Provide the [X, Y] coordinate of the cell's center where the given text is located.  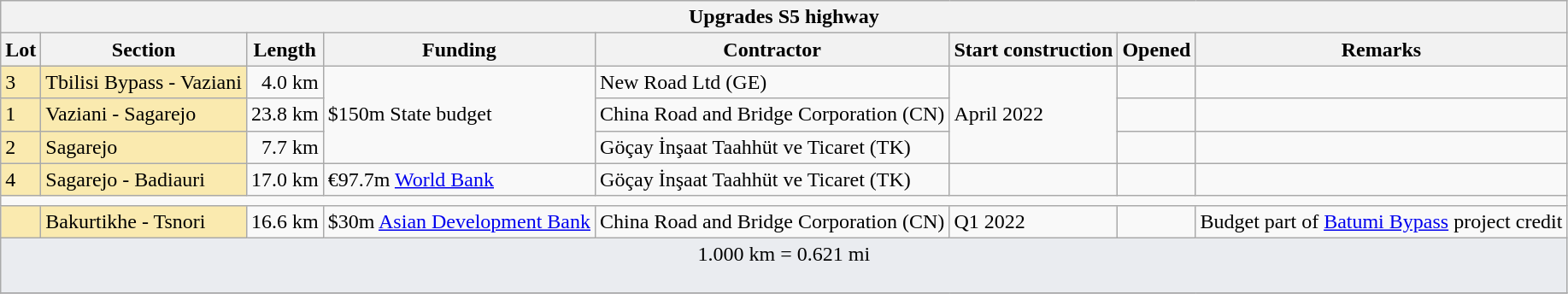
$150m State budget [459, 115]
€97.7m World Bank [459, 179]
Start construction [1034, 50]
Remarks [1381, 50]
Contractor [772, 50]
Sagarejo [144, 147]
1 [21, 115]
Length [285, 50]
Q1 2022 [1034, 221]
4 [21, 179]
Vaziani - Sagarejo [144, 115]
2 [21, 147]
$30m Asian Development Bank [459, 221]
Bakurtikhe - Tsnori [144, 221]
3 [21, 82]
Sagarejo - Badiauri [144, 179]
4.0 km [285, 82]
1.000 km = 0.621 mi [784, 265]
Funding [459, 50]
New Road Ltd (GE) [772, 82]
7.7 km [285, 147]
17.0 km [285, 179]
Tbilisi Bypass - Vaziani [144, 82]
Opened [1157, 50]
Section [144, 50]
16.6 km [285, 221]
Lot [21, 50]
Budget part of Batumi Bypass project credit [1381, 221]
April 2022 [1034, 115]
23.8 km [285, 115]
Upgrades S5 highway [784, 17]
